Scan for the cell matching the given text and deliver its [x, y] coordinate at center. 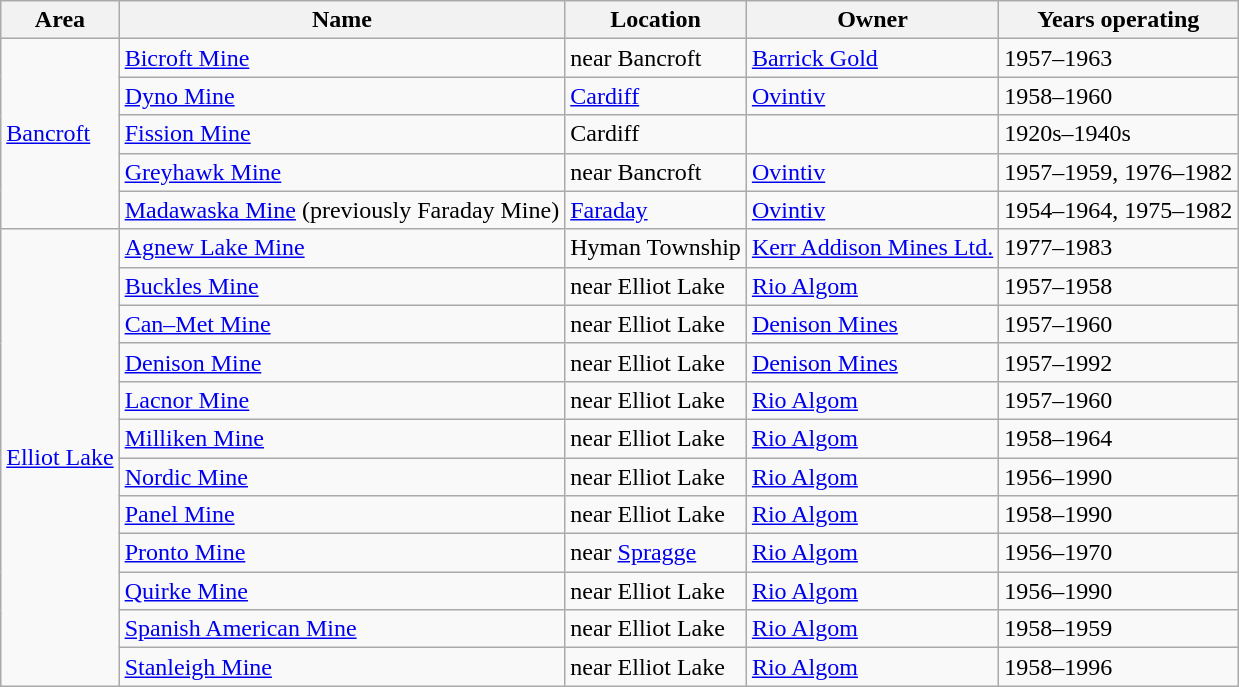
Dyno Mine [342, 96]
Nordic Mine [342, 477]
Name [342, 20]
Barrick Gold [872, 58]
Can–Met Mine [342, 324]
Years operating [1118, 20]
Denison Mine [342, 362]
1958–1960 [1118, 96]
1957–1992 [1118, 362]
Agnew Lake Mine [342, 248]
Pronto Mine [342, 553]
Elliot Lake [60, 458]
Milliken Mine [342, 438]
Owner [872, 20]
Panel Mine [342, 515]
Area [60, 20]
Madawaska Mine (previously Faraday Mine) [342, 210]
Kerr Addison Mines Ltd. [872, 248]
Hyman Township [656, 248]
Buckles Mine [342, 286]
Stanleigh Mine [342, 667]
1957–1958 [1118, 286]
Lacnor Mine [342, 400]
1957–1963 [1118, 58]
Quirke Mine [342, 591]
Location [656, 20]
Bicroft Mine [342, 58]
1920s–1940s [1118, 134]
1977–1983 [1118, 248]
Bancroft [60, 134]
1956–1970 [1118, 553]
Greyhawk Mine [342, 172]
Spanish American Mine [342, 629]
Fission Mine [342, 134]
1957–1959, 1976–1982 [1118, 172]
1958–1990 [1118, 515]
1958–1964 [1118, 438]
1958–1959 [1118, 629]
Faraday [656, 210]
near Spragge [656, 553]
1958–1996 [1118, 667]
1954–1964, 1975–1982 [1118, 210]
